Locate the cell with the specified text and output its [x, y] center coordinate. 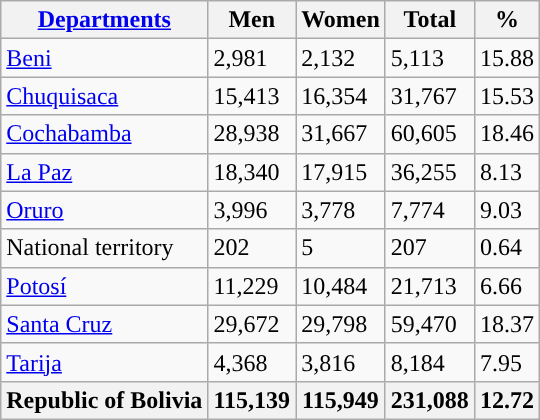
60,605 [430, 134]
15,413 [252, 96]
3,778 [341, 210]
7.95 [506, 362]
3,816 [341, 362]
11,229 [252, 286]
2,981 [252, 58]
29,798 [341, 324]
115,139 [252, 400]
17,915 [341, 172]
6.66 [506, 286]
Oruro [104, 210]
7,774 [430, 210]
Departments [104, 20]
5 [341, 248]
16,354 [341, 96]
207 [430, 248]
La Paz [104, 172]
2,132 [341, 58]
5,113 [430, 58]
31,767 [430, 96]
8,184 [430, 362]
29,672 [252, 324]
Republic of Bolivia [104, 400]
Tarija [104, 362]
4,368 [252, 362]
10,484 [341, 286]
28,938 [252, 134]
12.72 [506, 400]
Chuquisaca [104, 96]
8.13 [506, 172]
31,667 [341, 134]
18.37 [506, 324]
Women [341, 20]
Cochabamba [104, 134]
0.64 [506, 248]
18.46 [506, 134]
15.88 [506, 58]
202 [252, 248]
Potosí [104, 286]
3,996 [252, 210]
21,713 [430, 286]
Santa Cruz [104, 324]
231,088 [430, 400]
15.53 [506, 96]
59,470 [430, 324]
36,255 [430, 172]
Total [430, 20]
Men [252, 20]
9.03 [506, 210]
115,949 [341, 400]
% [506, 20]
National territory [104, 248]
18,340 [252, 172]
Beni [104, 58]
